Pinpoint the cell where the given text exists, returning its (X, Y) midpoint coordinate. 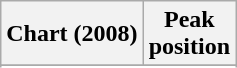
Chart (2008) (72, 34)
Peakposition (189, 34)
